Pinpoint the cell where the given text exists, returning its [X, Y] midpoint coordinate. 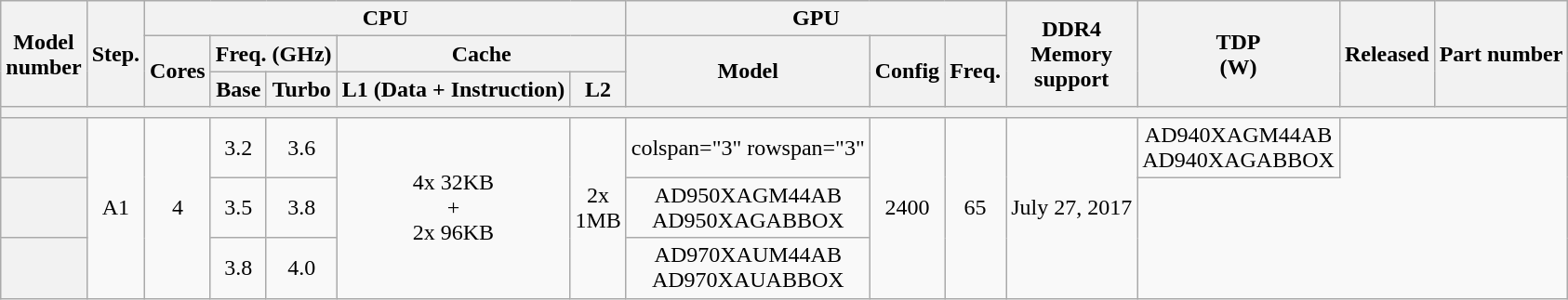
Step. [115, 54]
colspan="3" rowspan="3" [748, 147]
July 27, 2017 [1071, 208]
65 [976, 208]
L1 (Data + Instruction) [454, 89]
AD970XAUM44ABAD970XAUABBOX [748, 267]
4 [179, 208]
DDR4Memorysupport [1071, 54]
Cores [179, 72]
3.5 [238, 208]
L2 [598, 89]
Released [1387, 54]
TDP(W) [1239, 54]
Freq. [976, 72]
3.2 [238, 147]
Model [748, 72]
Cache [482, 54]
Modelnumber [44, 54]
2400 [907, 208]
AD940XAGM44ABAD940XAGABBOX [1239, 147]
Freq. (GHz) [273, 54]
3.6 [301, 147]
4x 32KB+2x 96KB [454, 208]
AD950XAGM44ABAD950XAGABBOX [748, 208]
Turbo [301, 89]
A1 [115, 208]
Config [907, 72]
Part number [1501, 54]
CPU [386, 19]
4.0 [301, 267]
GPU [816, 19]
Base [238, 89]
2x1MB [598, 208]
